Capture the cell that displays the provided text and extract its [X, Y] central coordinate. 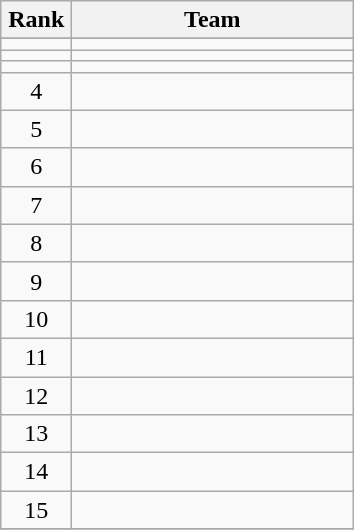
14 [36, 472]
8 [36, 243]
Team [212, 20]
Rank [36, 20]
4 [36, 91]
6 [36, 167]
15 [36, 510]
9 [36, 281]
5 [36, 129]
13 [36, 434]
7 [36, 205]
10 [36, 319]
11 [36, 357]
12 [36, 395]
